Detect which cell encompasses the target text, then output its (x, y) center coordinate. 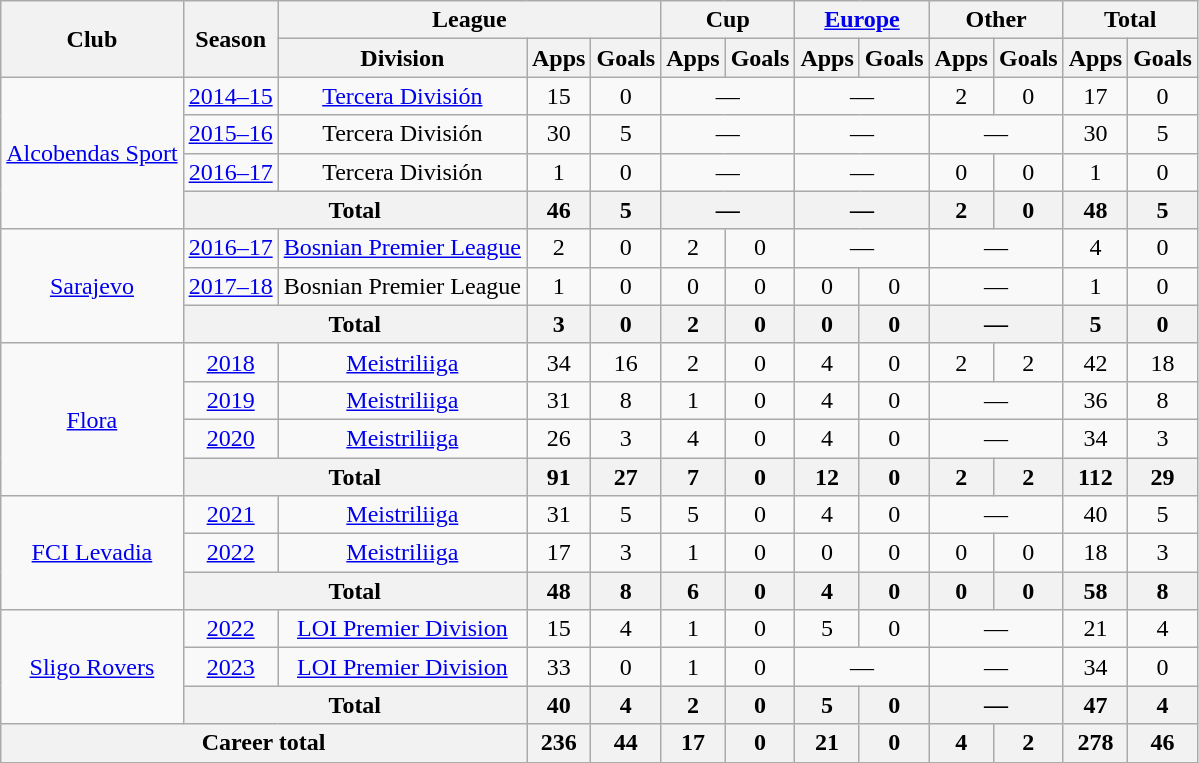
33 (558, 667)
26 (558, 438)
36 (1095, 400)
Season (230, 39)
Other (996, 20)
2019 (230, 400)
12 (827, 477)
2023 (230, 667)
2020 (230, 438)
278 (1095, 743)
2017–18 (230, 286)
Alcobendas Sport (92, 153)
League (469, 20)
91 (558, 477)
44 (626, 743)
6 (693, 591)
Flora (92, 419)
Division (402, 58)
112 (1095, 477)
Career total (264, 743)
47 (1095, 705)
2018 (230, 362)
7 (693, 477)
Cup (728, 20)
2014–15 (230, 96)
2015–16 (230, 134)
2021 (230, 515)
Europe (862, 20)
16 (626, 362)
Club (92, 39)
58 (1095, 591)
27 (626, 477)
42 (1095, 362)
29 (1163, 477)
236 (558, 743)
Sarajevo (92, 286)
Sligo Rovers (92, 667)
FCI Levadia (92, 553)
